Locate the cell with the specified text and output its (X, Y) center coordinate. 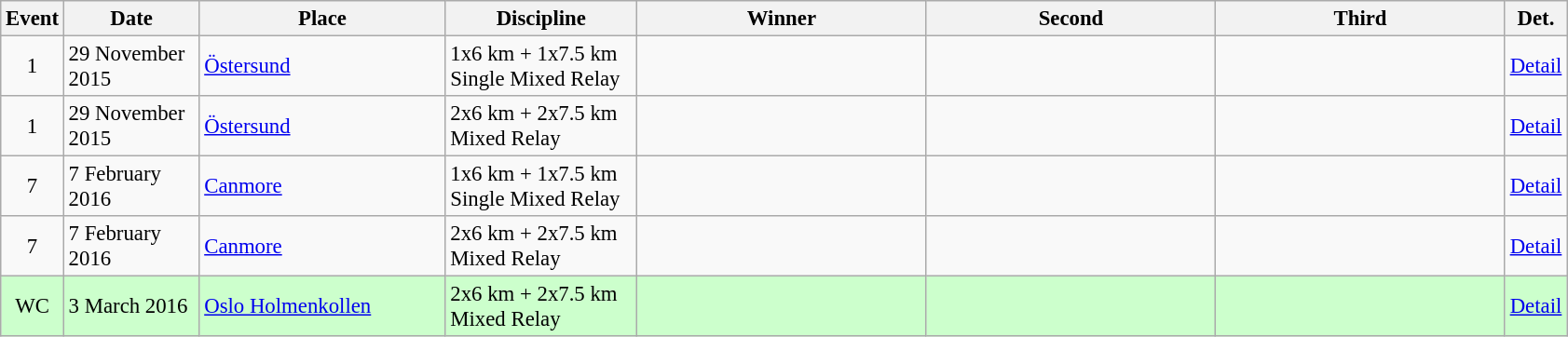
Place (322, 19)
Det. (1535, 19)
Third (1360, 19)
Winner (783, 19)
Date (131, 19)
WC (33, 307)
Second (1071, 19)
3 March 2016 (131, 307)
Discipline (541, 19)
Oslo Holmenkollen (322, 307)
Event (33, 19)
